Output the [X, Y] coordinate of the center of the cell containing the given text.  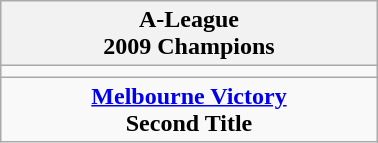
Melbourne VictorySecond Title [189, 110]
A-League2009 Champions [189, 34]
